Provide the (x, y) coordinate of the cell's center where the given text is located.  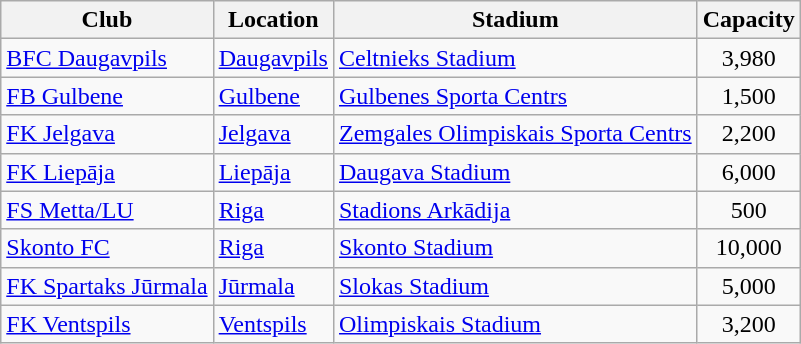
Capacity (748, 20)
Gulbene (273, 96)
Jelgava (273, 134)
3,980 (748, 58)
FK Liepāja (107, 172)
FK Ventspils (107, 324)
Slokas Stadium (515, 286)
Liepāja (273, 172)
Celtnieks Stadium (515, 58)
Location (273, 20)
Stadium (515, 20)
FK Jelgava (107, 134)
5,000 (748, 286)
Daugavpils (273, 58)
Skonto Stadium (515, 248)
6,000 (748, 172)
2,200 (748, 134)
Daugava Stadium (515, 172)
Olimpiskais Stadium (515, 324)
10,000 (748, 248)
3,200 (748, 324)
Gulbenes Sporta Centrs (515, 96)
Skonto FC (107, 248)
FS Metta/LU (107, 210)
500 (748, 210)
Jūrmala (273, 286)
Club (107, 20)
Zemgales Olimpiskais Sporta Centrs (515, 134)
1,500 (748, 96)
Ventspils (273, 324)
FK Spartaks Jūrmala (107, 286)
Stadions Arkādija (515, 210)
FB Gulbene (107, 96)
BFC Daugavpils (107, 58)
